For the text-containing cell, return its midpoint in (X, Y) coordinate format. 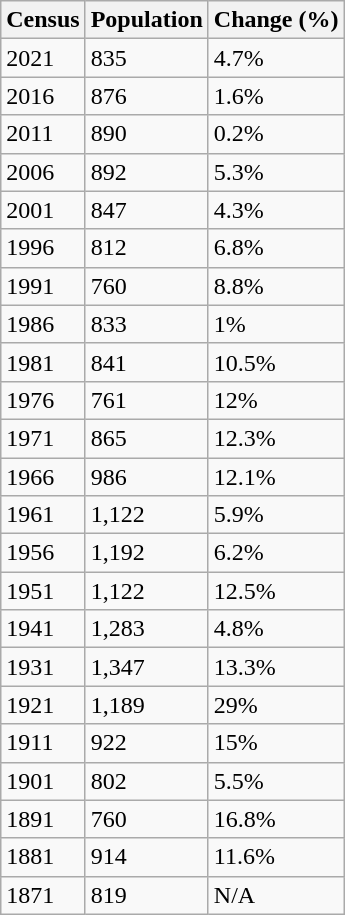
914 (146, 857)
1981 (43, 362)
1891 (43, 819)
812 (146, 248)
802 (146, 781)
12.1% (276, 477)
1,347 (146, 667)
5.9% (276, 515)
5.5% (276, 781)
15% (276, 743)
2016 (43, 96)
1,192 (146, 553)
16.8% (276, 819)
10.5% (276, 362)
2006 (43, 172)
Population (146, 20)
2011 (43, 134)
4.7% (276, 58)
1986 (43, 324)
892 (146, 172)
N/A (276, 895)
1941 (43, 629)
1951 (43, 591)
2021 (43, 58)
1921 (43, 705)
865 (146, 438)
12.3% (276, 438)
6.8% (276, 248)
833 (146, 324)
835 (146, 58)
1931 (43, 667)
0.2% (276, 134)
1966 (43, 477)
1911 (43, 743)
1,189 (146, 705)
8.8% (276, 286)
986 (146, 477)
13.3% (276, 667)
12% (276, 400)
847 (146, 210)
1996 (43, 248)
12.5% (276, 591)
1956 (43, 553)
1881 (43, 857)
841 (146, 362)
Census (43, 20)
4.3% (276, 210)
1901 (43, 781)
29% (276, 705)
761 (146, 400)
2001 (43, 210)
1,283 (146, 629)
890 (146, 134)
1961 (43, 515)
1976 (43, 400)
1991 (43, 286)
5.3% (276, 172)
922 (146, 743)
11.6% (276, 857)
876 (146, 96)
4.8% (276, 629)
1.6% (276, 96)
1% (276, 324)
Change (%) (276, 20)
6.2% (276, 553)
1971 (43, 438)
1871 (43, 895)
819 (146, 895)
